Scan for the cell matching the given text and deliver its [x, y] coordinate at center. 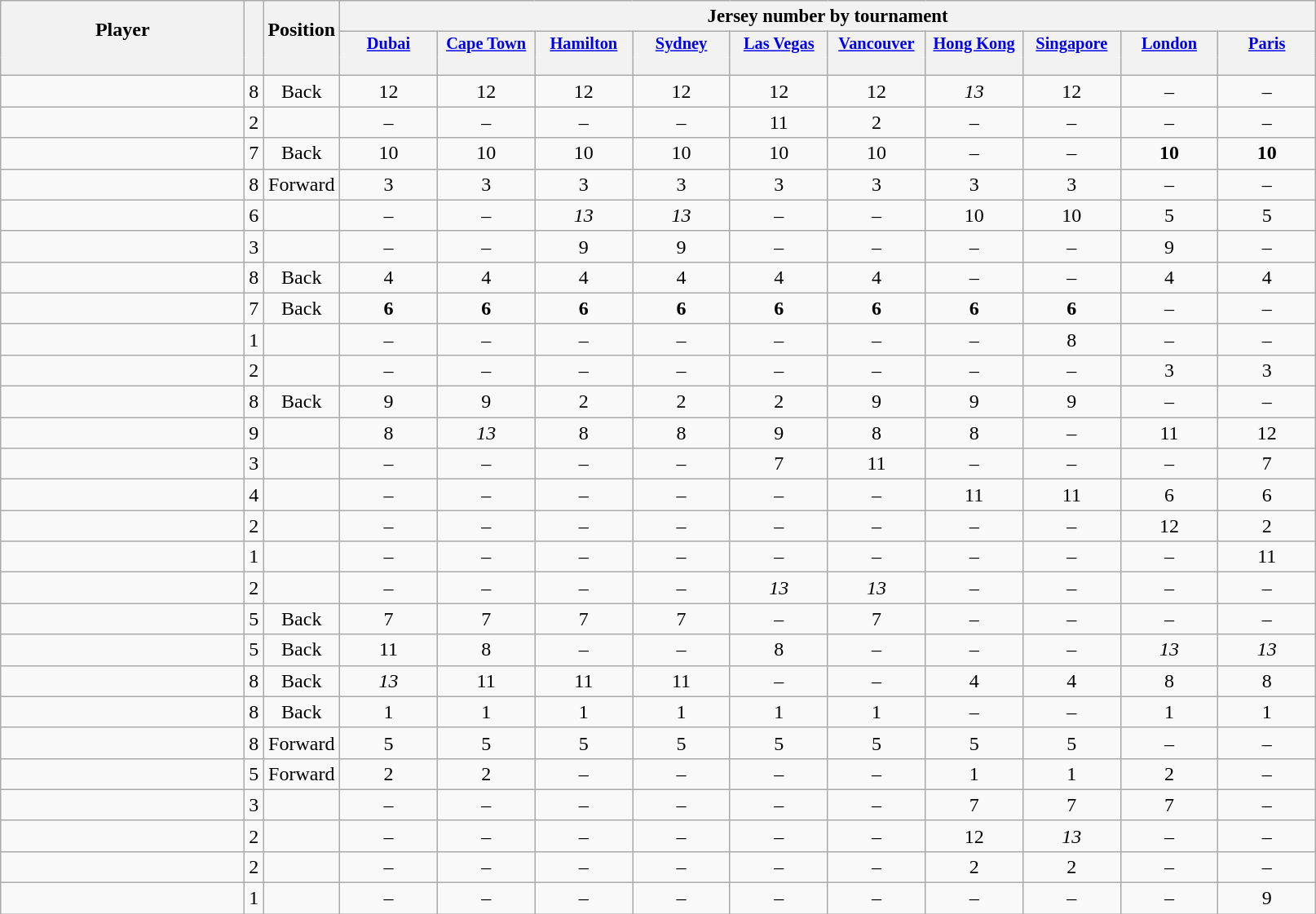
Jersey number by tournament [828, 16]
Sydney [682, 44]
Cape Town [486, 44]
Singapore [1071, 44]
Dubai [389, 44]
Position [302, 29]
Vancouver [877, 44]
Hong Kong [974, 44]
Player [122, 29]
Paris [1267, 44]
Hamilton [584, 44]
Las Vegas [779, 44]
London [1169, 44]
